Search for the cell housing the specified text and yield its [X, Y] center coordinate. 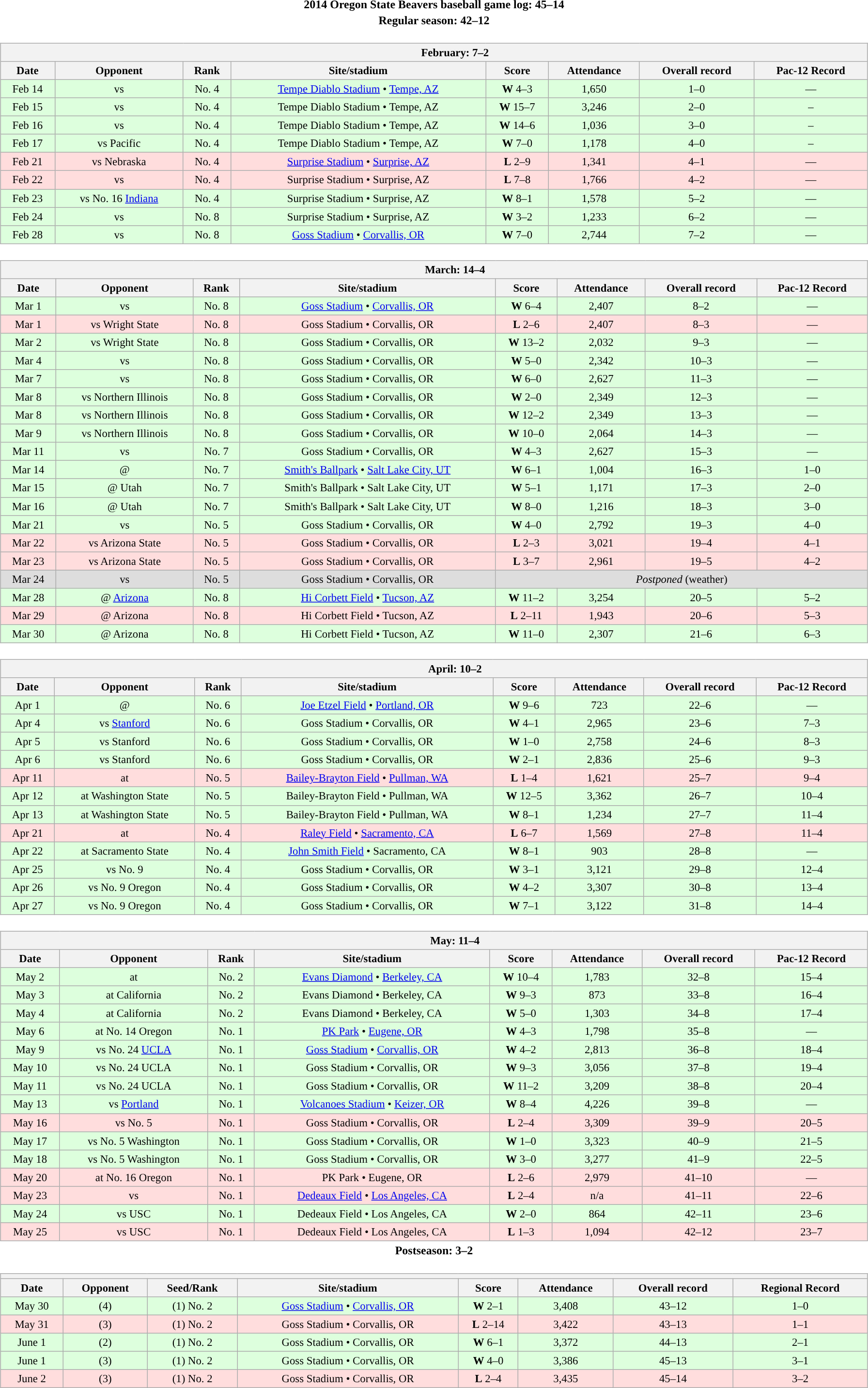
2,744 [594, 234]
45–14 [673, 1379]
May 31 [32, 1324]
W 10–4 [521, 977]
W 14–6 [517, 125]
Raley Field • Sacramento, CA [367, 833]
Volcanoes Stadium • Keizer, OR [372, 1104]
May 2 [30, 977]
30–8 [700, 887]
42–11 [698, 1214]
W 8–0 [526, 506]
vs Portland [134, 1104]
Apr 25 [28, 869]
W 5–1 [526, 488]
3,277 [597, 1159]
W 13–2 [526, 343]
Mar 23 [28, 561]
May 16 [30, 1123]
Apr 13 [28, 814]
Apr 11 [28, 778]
29–8 [700, 869]
Mar 24 [28, 579]
10–3 [701, 360]
May 3 [30, 995]
3,323 [597, 1141]
Apr 27 [28, 905]
John Smith Field • Sacramento, CA [367, 851]
May 20 [30, 1177]
16–3 [701, 470]
vs No. 16 Indiana [119, 198]
May 13 [30, 1104]
Feb 17 [28, 143]
February: 7–2 [434, 52]
14–3 [701, 434]
Apr 6 [28, 760]
1,234 [600, 814]
43–12 [673, 1306]
2,813 [597, 1050]
5–3 [812, 616]
May 25 [30, 1232]
vs Nebraska [119, 162]
4,226 [597, 1104]
35–8 [698, 1031]
W 6–0 [526, 379]
1,650 [594, 89]
Mar 11 [28, 452]
W 3–0 [521, 1159]
3,246 [594, 107]
1,943 [602, 616]
L 2–14 [488, 1324]
20–4 [811, 1086]
3,121 [600, 869]
May 18 [30, 1159]
March: 14–4 [434, 269]
W 3–1 [524, 869]
L 2–3 [526, 543]
3,254 [602, 597]
May 9 [30, 1050]
(4) [106, 1306]
31–8 [700, 905]
42–12 [698, 1232]
Mar 14 [28, 470]
W 12–2 [526, 415]
32–8 [698, 977]
1,036 [594, 125]
Mar 2 [28, 343]
L 1–4 [524, 778]
3,386 [566, 1361]
15–4 [811, 977]
May 6 [30, 1031]
2,961 [602, 561]
3,372 [566, 1342]
7–3 [812, 723]
33–8 [698, 995]
L 2–9 [517, 162]
L 7–8 [517, 180]
Apr 1 [28, 705]
723 [600, 705]
1,004 [602, 470]
11–3 [701, 379]
May 11 [30, 1086]
W 10–0 [526, 434]
April: 10–2 [434, 669]
6–2 [697, 217]
1,783 [597, 977]
23–7 [811, 1232]
3–2 [800, 1379]
41–11 [698, 1195]
L 2–11 [526, 616]
2,758 [600, 742]
21–6 [701, 634]
45–13 [673, 1361]
1,798 [597, 1031]
13–4 [812, 887]
6–3 [812, 634]
20–6 [701, 616]
1,216 [602, 506]
Mar 4 [28, 360]
26–7 [700, 796]
1,621 [600, 778]
at No. 14 Oregon [134, 1031]
12–3 [701, 397]
Feb 16 [28, 125]
at Sacramento State [125, 851]
Mar 29 [28, 616]
1,341 [594, 162]
1,766 [594, 180]
L 6–7 [524, 833]
16–4 [811, 995]
2,032 [602, 343]
41–9 [698, 1159]
44–13 [673, 1342]
vs Pacific [119, 143]
at No. 16 Oregon [134, 1177]
2,342 [602, 360]
Seed/Rank [192, 1288]
Feb 28 [28, 234]
May 17 [30, 1141]
1,094 [597, 1232]
Apr 26 [28, 887]
May 4 [30, 1013]
873 [597, 995]
Feb 21 [28, 162]
2,836 [600, 760]
18–4 [811, 1050]
L 3–7 [526, 561]
2,064 [602, 434]
Apr 21 [28, 833]
17–3 [701, 488]
24–6 [700, 742]
May 24 [30, 1214]
25–7 [700, 778]
2,979 [597, 1177]
Mar 30 [28, 634]
37–8 [698, 1068]
22–5 [811, 1159]
W 12–5 [524, 796]
13–3 [701, 415]
W 8–4 [521, 1104]
May: 11–4 [434, 940]
28–8 [700, 851]
Feb 24 [28, 217]
27–8 [700, 833]
34–8 [698, 1013]
903 [600, 851]
41–10 [698, 1177]
May 23 [30, 1195]
19–3 [701, 525]
18–3 [701, 506]
15–3 [701, 452]
3,309 [597, 1123]
Feb 23 [28, 198]
Mar 22 [28, 543]
17–4 [811, 1013]
3,422 [566, 1324]
2,307 [602, 634]
9–4 [812, 778]
(2) [106, 1342]
27–7 [700, 814]
14–4 [812, 905]
1,178 [594, 143]
1,569 [600, 833]
39–8 [698, 1104]
12–4 [812, 869]
864 [597, 1214]
2,965 [600, 723]
Mar 7 [28, 379]
21–5 [811, 1141]
3,122 [600, 905]
L 1–3 [521, 1232]
1,233 [594, 217]
25–6 [700, 760]
Feb 15 [28, 107]
Feb 22 [28, 180]
40–9 [698, 1141]
3,408 [566, 1306]
Joe Etzel Field • Portland, OR [367, 705]
10–4 [812, 796]
Mar 16 [28, 506]
39–9 [698, 1123]
43–13 [673, 1324]
May 10 [30, 1068]
Apr 22 [28, 851]
3,209 [597, 1086]
36–8 [698, 1050]
W 4–1 [524, 723]
Apr 12 [28, 796]
W 7–1 [524, 905]
Feb 14 [28, 89]
Apr 4 [28, 723]
W 6–4 [526, 306]
Mar 15 [28, 488]
W 3–2 [517, 217]
3,307 [600, 887]
Apr 5 [28, 742]
3,056 [597, 1068]
vs No. 5 [134, 1123]
38–8 [698, 1086]
1–1 [800, 1324]
Mar 28 [28, 597]
Mar 9 [28, 434]
June 2 [32, 1379]
3–1 [800, 1361]
1,171 [602, 488]
Mar 21 [28, 525]
W 11–0 [526, 634]
3,362 [600, 796]
1,578 [594, 198]
n/a [597, 1195]
W 9–6 [524, 705]
vs No. 9 [125, 869]
W 15–7 [517, 107]
2,792 [602, 525]
Regional Record [800, 1288]
3,021 [602, 543]
8–2 [701, 306]
May 30 [32, 1306]
19–5 [701, 561]
7–2 [697, 234]
2–1 [800, 1342]
3,435 [566, 1379]
Postponed (weather) [682, 579]
1,303 [597, 1013]
